Pinpoint the cell where the given text exists, returning its (x, y) midpoint coordinate. 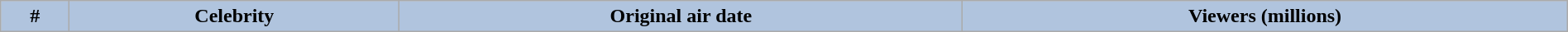
Celebrity (235, 16)
Viewers (millions) (1265, 16)
# (35, 16)
Original air date (681, 16)
